Determine the [x, y] coordinate at the center of the cell enclosing the given text.  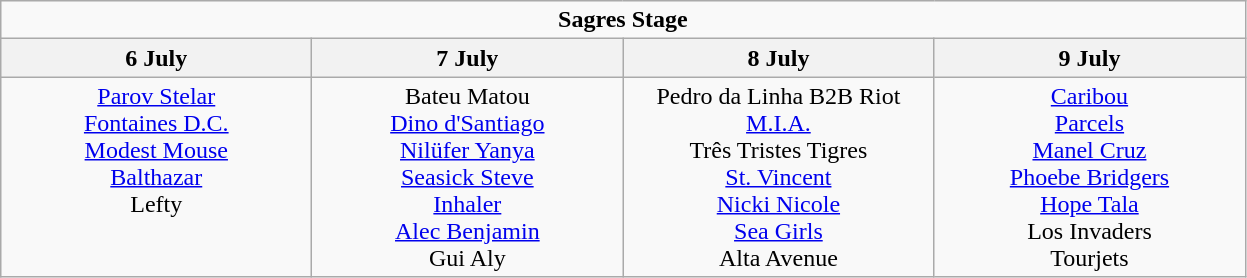
6 July [156, 58]
Sagres Stage [623, 20]
Bateu MatouDino d'SantiagoNilüfer YanyaSeasick SteveInhalerAlec BenjaminGui Aly [468, 177]
7 July [468, 58]
CaribouParcelsManel CruzPhoebe BridgersHope TalaLos InvadersTourjets [1090, 177]
8 July [778, 58]
Parov StelarFontaines D.C.Modest MouseBalthazarLefty [156, 177]
Pedro da Linha B2B RiotM.I.A.Três Tristes TigresSt. VincentNicki NicoleSea GirlsAlta Avenue [778, 177]
9 July [1090, 58]
